Provide the [X, Y] coordinate of the cell's center where the given text is located.  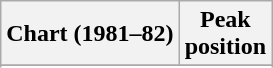
Chart (1981–82) [90, 34]
Peak position [225, 34]
